Pinpoint the cell where the given text exists, returning its (X, Y) midpoint coordinate. 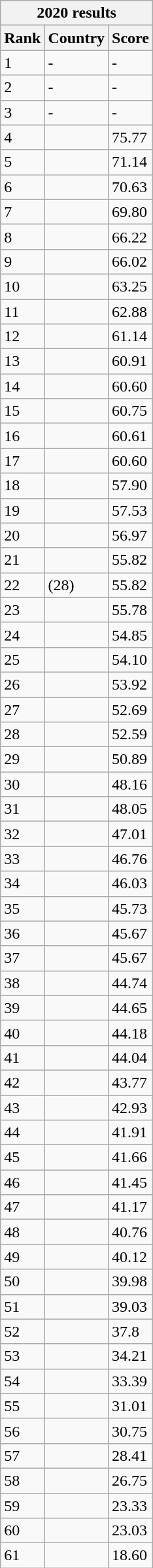
9 (22, 261)
61 (22, 1556)
39 (22, 1008)
2020 results (77, 13)
2 (22, 88)
58 (22, 1480)
55 (22, 1406)
53.92 (131, 684)
16 (22, 436)
50 (22, 1282)
17 (22, 461)
54.85 (131, 635)
35 (22, 909)
23.03 (131, 1531)
30.75 (131, 1431)
41.66 (131, 1158)
26 (22, 684)
48.05 (131, 809)
42.93 (131, 1108)
23 (22, 610)
46.03 (131, 884)
26.75 (131, 1480)
Country (76, 38)
66.22 (131, 237)
28.41 (131, 1456)
41.17 (131, 1207)
11 (22, 312)
60.91 (131, 361)
25 (22, 659)
52.69 (131, 709)
19 (22, 510)
6 (22, 187)
57.53 (131, 510)
14 (22, 386)
57.90 (131, 486)
40.76 (131, 1232)
12 (22, 337)
66.02 (131, 261)
3 (22, 112)
15 (22, 411)
39.03 (131, 1307)
10 (22, 286)
53 (22, 1356)
56 (22, 1431)
43 (22, 1108)
41.91 (131, 1133)
31.01 (131, 1406)
70.63 (131, 187)
27 (22, 709)
38 (22, 983)
62.88 (131, 312)
60.75 (131, 411)
59 (22, 1505)
60 (22, 1531)
45.73 (131, 909)
4 (22, 137)
22 (22, 585)
63.25 (131, 286)
36 (22, 933)
50.89 (131, 759)
20 (22, 535)
24 (22, 635)
44.04 (131, 1058)
42 (22, 1082)
21 (22, 560)
41 (22, 1058)
44.18 (131, 1033)
44.74 (131, 983)
51 (22, 1307)
18.60 (131, 1556)
47.01 (131, 834)
34.21 (131, 1356)
32 (22, 834)
52 (22, 1331)
7 (22, 212)
75.77 (131, 137)
33 (22, 859)
55.78 (131, 610)
44.65 (131, 1008)
60.61 (131, 436)
46.76 (131, 859)
37.8 (131, 1331)
Rank (22, 38)
28 (22, 735)
71.14 (131, 162)
44 (22, 1133)
56.97 (131, 535)
1 (22, 63)
30 (22, 784)
33.39 (131, 1381)
45 (22, 1158)
(28) (76, 585)
23.33 (131, 1505)
48.16 (131, 784)
41.45 (131, 1182)
Score (131, 38)
48 (22, 1232)
31 (22, 809)
29 (22, 759)
54 (22, 1381)
5 (22, 162)
52.59 (131, 735)
57 (22, 1456)
34 (22, 884)
18 (22, 486)
37 (22, 958)
43.77 (131, 1082)
69.80 (131, 212)
49 (22, 1257)
46 (22, 1182)
40.12 (131, 1257)
54.10 (131, 659)
8 (22, 237)
61.14 (131, 337)
40 (22, 1033)
13 (22, 361)
47 (22, 1207)
39.98 (131, 1282)
